Detect which cell encompasses the target text, then output its [x, y] center coordinate. 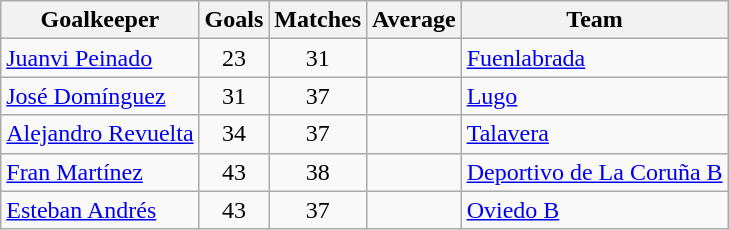
Lugo [594, 96]
Deportivo de La Coruña B [594, 172]
Matches [318, 20]
Alejandro Revuelta [100, 134]
Team [594, 20]
Average [414, 20]
José Domínguez [100, 96]
Goalkeeper [100, 20]
23 [234, 58]
Goals [234, 20]
Juanvi Peinado [100, 58]
Fran Martínez [100, 172]
Fuenlabrada [594, 58]
34 [234, 134]
38 [318, 172]
Esteban Andrés [100, 210]
Talavera [594, 134]
Oviedo B [594, 210]
